Scan for the cell matching the given text and deliver its [x, y] coordinate at center. 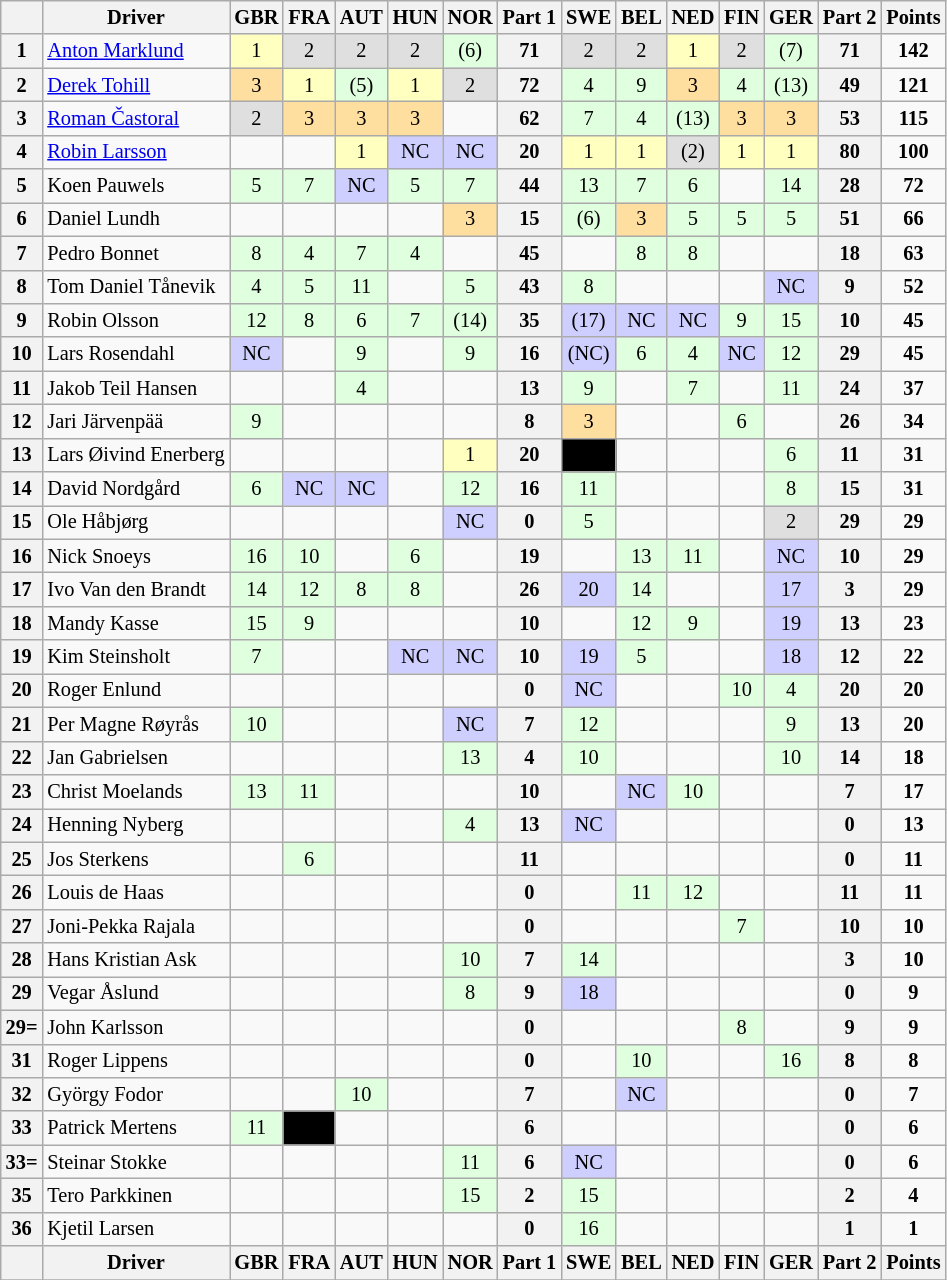
Roger Lippens [136, 1061]
121 [913, 85]
Joni-Pekka Rajala [136, 926]
David Nordgård [136, 489]
52 [913, 287]
György Fodor [136, 1094]
Daniel Lundh [136, 219]
63 [913, 253]
(2) [694, 152]
37 [913, 388]
Tom Daniel Tånevik [136, 287]
34 [913, 421]
Koen Pauwels [136, 186]
Anton Marklund [136, 51]
Nick Snoeys [136, 556]
(NC) [588, 354]
Jakob Teil Hansen [136, 388]
33 [22, 1128]
Jos Sterkens [136, 859]
Tero Parkkinen [136, 1195]
49 [850, 85]
Per Magne Røyrås [136, 724]
32 [22, 1094]
Robin Larsson [136, 152]
Roman Častoral [136, 118]
Ivo Van den Brandt [136, 589]
Christ Moelands [136, 791]
62 [530, 118]
142 [913, 51]
Jari Järvenpää [136, 421]
44 [530, 186]
Lars Rosendahl [136, 354]
Louis de Haas [136, 892]
27 [22, 926]
Derek Tohill [136, 85]
Roger Enlund [136, 690]
Jan Gabrielsen [136, 758]
Robin Olsson [136, 320]
Vegar Åslund [136, 993]
21 [22, 724]
80 [850, 152]
Lars Øivind Enerberg [136, 455]
John Karlsson [136, 1027]
33= [22, 1162]
51 [850, 219]
53 [850, 118]
(5) [362, 85]
Steinar Stokke [136, 1162]
Kim Steinsholt [136, 657]
43 [530, 287]
115 [913, 118]
29= [22, 1027]
66 [913, 219]
(14) [470, 320]
(7) [791, 51]
100 [913, 152]
36 [22, 1229]
Patrick Mertens [136, 1128]
Pedro Bonnet [136, 253]
(17) [588, 320]
Ole Håbjørg [136, 522]
Henning Nyberg [136, 825]
Hans Kristian Ask [136, 960]
Mandy Kasse [136, 623]
25 [22, 859]
Kjetil Larsen [136, 1229]
